Detect which cell encompasses the target text, then output its [x, y] center coordinate. 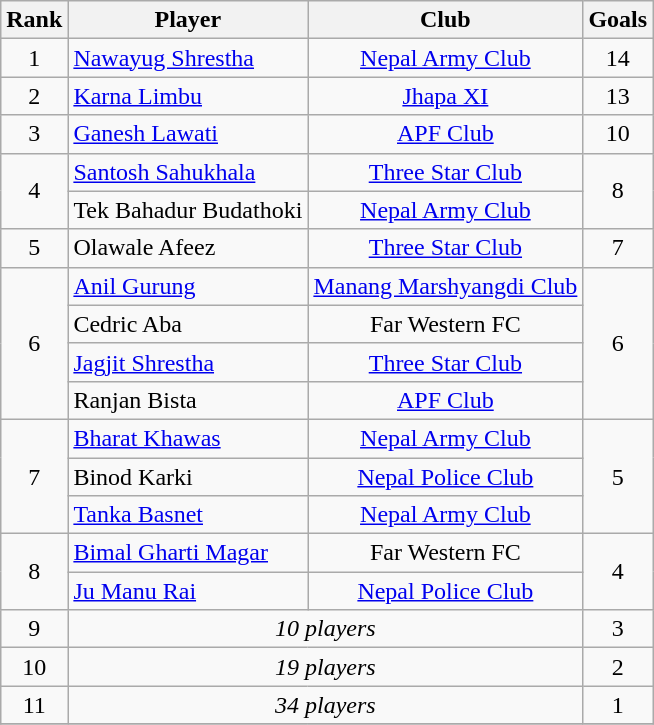
Ju Manu Rai [188, 591]
Jhapa XI [446, 96]
11 [34, 705]
19 players [326, 667]
34 players [326, 705]
Bharat Khawas [188, 438]
Binod Karki [188, 477]
Ganesh Lawati [188, 134]
14 [618, 58]
Ranjan Bista [188, 400]
Bimal Gharti Magar [188, 553]
Anil Gurung [188, 286]
Nawayug Shrestha [188, 58]
13 [618, 96]
Olawale Afeez [188, 248]
Cedric Aba [188, 324]
Club [446, 20]
Santosh Sahukhala [188, 172]
Jagjit Shrestha [188, 362]
Tanka Basnet [188, 515]
Tek Bahadur Budathoki [188, 210]
Goals [618, 20]
Karna Limbu [188, 96]
Player [188, 20]
10 players [326, 629]
Manang Marshyangdi Club [446, 286]
9 [34, 629]
Rank [34, 20]
